Detect which cell encompasses the target text, then output its [x, y] center coordinate. 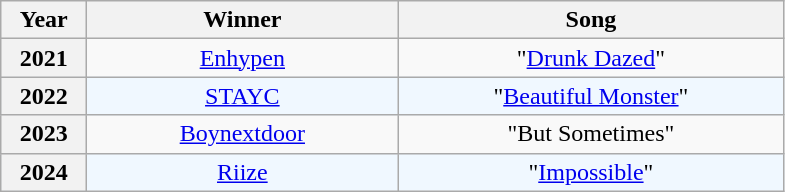
2024 [44, 172]
2021 [44, 58]
STAYC [242, 96]
Riize [242, 172]
"Drunk Dazed" [591, 58]
"Beautiful Monster" [591, 96]
Winner [242, 20]
Song [591, 20]
Boynextdoor [242, 134]
2023 [44, 134]
2022 [44, 96]
"But Sometimes" [591, 134]
"Impossible" [591, 172]
Year [44, 20]
Enhypen [242, 58]
